Find where the given text appears and provide that cell's center as [X, Y] coordinate. 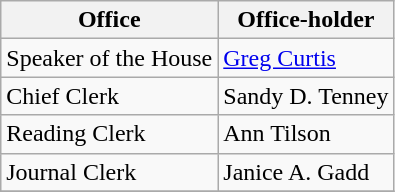
Speaker of the House [110, 58]
Greg Curtis [306, 58]
Journal Clerk [110, 172]
Office-holder [306, 20]
Janice A. Gadd [306, 172]
Reading Clerk [110, 134]
Office [110, 20]
Sandy D. Tenney [306, 96]
Chief Clerk [110, 96]
Ann Tilson [306, 134]
